Capture the cell that displays the provided text and extract its (X, Y) central coordinate. 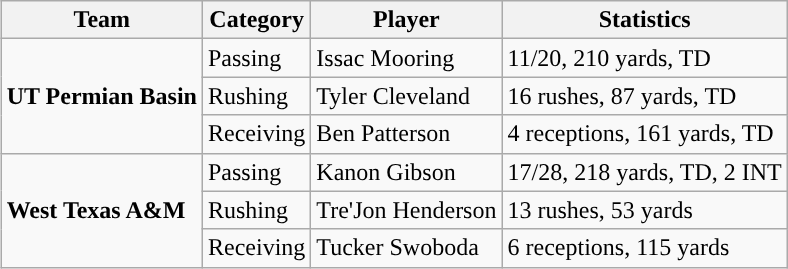
Player (406, 20)
Issac Mooring (406, 58)
17/28, 218 yards, TD, 2 INT (644, 172)
6 receptions, 115 yards (644, 248)
Tyler Cleveland (406, 96)
11/20, 210 yards, TD (644, 58)
Tre'Jon Henderson (406, 210)
Statistics (644, 20)
16 rushes, 87 yards, TD (644, 96)
Kanon Gibson (406, 172)
Ben Patterson (406, 134)
Tucker Swoboda (406, 248)
UT Permian Basin (102, 96)
West Texas A&M (102, 210)
Team (102, 20)
13 rushes, 53 yards (644, 210)
4 receptions, 161 yards, TD (644, 134)
Category (256, 20)
